For the text-containing cell, return its midpoint in (X, Y) coordinate format. 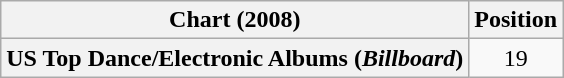
US Top Dance/Electronic Albums (Billboard) (235, 58)
19 (516, 58)
Chart (2008) (235, 20)
Position (516, 20)
